Capture the cell that displays the provided text and extract its [X, Y] central coordinate. 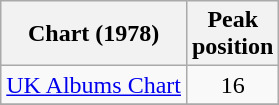
Chart (1978) [94, 34]
Peakposition [232, 34]
16 [232, 85]
UK Albums Chart [94, 85]
